Return the [X, Y] coordinate for the center point of the cell that contains the specified text.  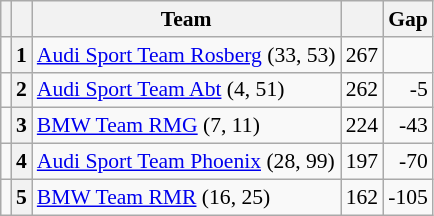
-70 [408, 162]
162 [362, 197]
1 [22, 55]
2 [22, 90]
224 [362, 126]
-5 [408, 90]
Audi Sport Team Rosberg (33, 53) [186, 55]
262 [362, 90]
4 [22, 162]
Gap [408, 19]
-105 [408, 197]
5 [22, 197]
Audi Sport Team Abt (4, 51) [186, 90]
BMW Team RMR (16, 25) [186, 197]
197 [362, 162]
267 [362, 55]
Audi Sport Team Phoenix (28, 99) [186, 162]
BMW Team RMG (7, 11) [186, 126]
3 [22, 126]
Team [186, 19]
-43 [408, 126]
